Scan for the cell matching the given text and deliver its [X, Y] coordinate at center. 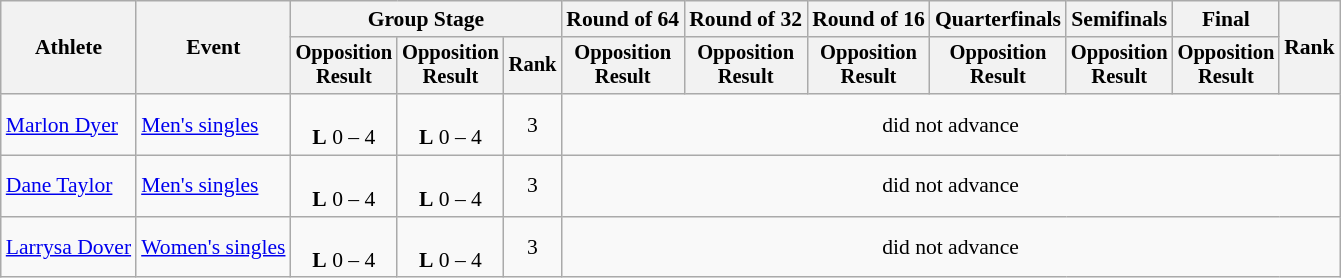
Larrysa Dover [68, 248]
Round of 32 [746, 19]
Round of 16 [868, 19]
Marlon Dyer [68, 124]
Dane Taylor [68, 186]
Women's singles [213, 248]
Semifinals [1120, 19]
Group Stage [426, 19]
Athlete [68, 48]
Event [213, 48]
Final [1226, 19]
Round of 64 [622, 19]
Quarterfinals [998, 19]
